Determine the (x, y) coordinate at the center of the cell enclosing the given text.  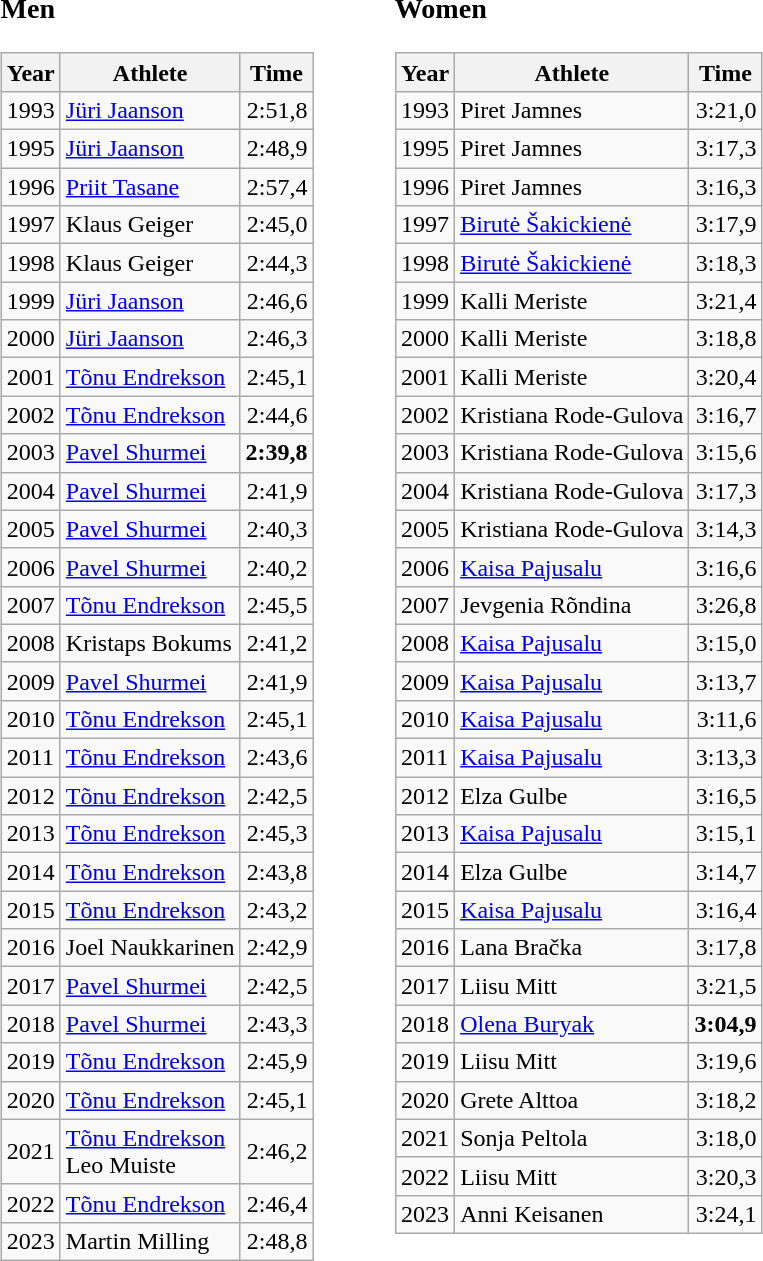
2:46,3 (276, 339)
Martin Milling (150, 1241)
2:44,6 (276, 415)
Grete Alttoa (572, 1100)
3:24,1 (726, 1214)
Sonja Peltola (572, 1138)
2:44,3 (276, 263)
3:15,6 (726, 453)
2:43,3 (276, 1024)
2:39,8 (276, 453)
3:21,5 (726, 986)
Lana Bračka (572, 948)
3:18,2 (726, 1100)
Jevgenia Rõndina (572, 605)
3:20,3 (726, 1176)
2:40,2 (276, 567)
2:46,6 (276, 301)
2:46,4 (276, 1203)
2:45,9 (276, 1062)
Anni Keisanen (572, 1214)
3:16,4 (726, 910)
2:42,9 (276, 948)
3:16,3 (726, 187)
3:11,6 (726, 719)
3:21,0 (726, 110)
3:04,9 (726, 1024)
2:51,8 (276, 110)
3:18,0 (726, 1138)
Tõnu Endrekson Leo Muiste (150, 1152)
3:15,0 (726, 643)
2:45,5 (276, 605)
2:45,0 (276, 225)
Joel Naukkarinen (150, 948)
3:15,1 (726, 834)
Olena Buryak (572, 1024)
3:14,3 (726, 529)
3:13,3 (726, 758)
2:48,8 (276, 1241)
Priit Tasane (150, 187)
2:57,4 (276, 187)
2:43,8 (276, 872)
3:17,9 (726, 225)
3:13,7 (726, 681)
Kristaps Bokums (150, 643)
2:41,2 (276, 643)
2:46,2 (276, 1152)
3:16,6 (726, 567)
3:18,8 (726, 339)
2:43,2 (276, 910)
3:18,3 (726, 263)
3:26,8 (726, 605)
2:43,6 (276, 758)
3:16,5 (726, 796)
3:16,7 (726, 415)
3:17,8 (726, 948)
3:21,4 (726, 301)
2:45,3 (276, 834)
3:19,6 (726, 1062)
2:40,3 (276, 529)
2:48,9 (276, 149)
3:14,7 (726, 872)
3:20,4 (726, 377)
